Scan for the cell matching the given text and deliver its (X, Y) coordinate at center. 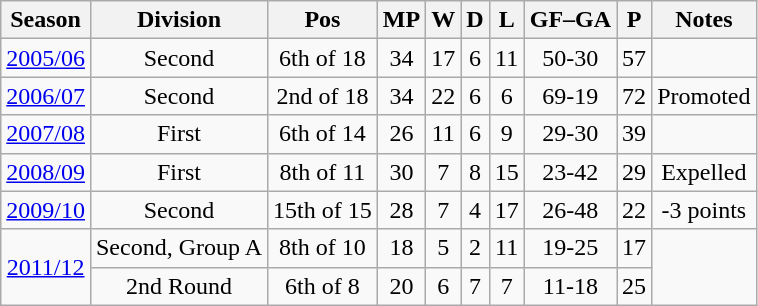
Second, Group A (178, 248)
-3 points (704, 210)
Promoted (704, 96)
8th of 10 (323, 248)
8th of 11 (323, 172)
23-42 (570, 172)
20 (401, 286)
2009/10 (46, 210)
5 (444, 248)
29-30 (570, 134)
8 (475, 172)
Expelled (704, 172)
2006/07 (46, 96)
W (444, 20)
15th of 15 (323, 210)
25 (634, 286)
Notes (704, 20)
29 (634, 172)
19-25 (570, 248)
18 (401, 248)
2 (475, 248)
15 (506, 172)
D (475, 20)
Pos (323, 20)
72 (634, 96)
P (634, 20)
6th of 18 (323, 58)
2011/12 (46, 267)
30 (401, 172)
GF–GA (570, 20)
26 (401, 134)
MP (401, 20)
6th of 14 (323, 134)
6th of 8 (323, 286)
2nd of 18 (323, 96)
57 (634, 58)
11-18 (570, 286)
4 (475, 210)
28 (401, 210)
2005/06 (46, 58)
26-48 (570, 210)
Division (178, 20)
39 (634, 134)
2007/08 (46, 134)
50-30 (570, 58)
Season (46, 20)
9 (506, 134)
69-19 (570, 96)
2008/09 (46, 172)
2nd Round (178, 286)
L (506, 20)
